Locate the cell with the specified text and output its [X, Y] center coordinate. 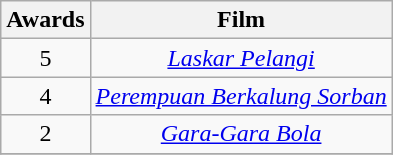
Film [241, 20]
2 [46, 134]
Laskar Pelangi [241, 58]
Gara-Gara Bola [241, 134]
Perempuan Berkalung Sorban [241, 96]
4 [46, 96]
5 [46, 58]
Awards [46, 20]
